Return [x, y] of the center of cell containing provided text 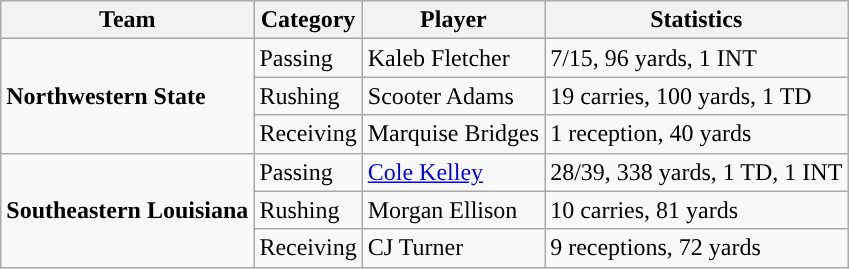
Marquise Bridges [453, 134]
Morgan Ellison [453, 210]
10 carries, 81 yards [696, 210]
Kaleb Fletcher [453, 58]
9 receptions, 72 yards [696, 248]
Northwestern State [128, 96]
19 carries, 100 yards, 1 TD [696, 96]
Statistics [696, 20]
7/15, 96 yards, 1 INT [696, 58]
Team [128, 20]
CJ Turner [453, 248]
Southeastern Louisiana [128, 210]
Scooter Adams [453, 96]
Cole Kelley [453, 172]
28/39, 338 yards, 1 TD, 1 INT [696, 172]
1 reception, 40 yards [696, 134]
Category [308, 20]
Player [453, 20]
